For the text-containing cell, return its midpoint in (X, Y) coordinate format. 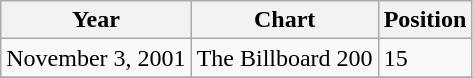
Chart (284, 20)
Year (96, 20)
The Billboard 200 (284, 58)
November 3, 2001 (96, 58)
Position (425, 20)
15 (425, 58)
